Output the (X, Y) coordinate of the center of the cell containing the given text.  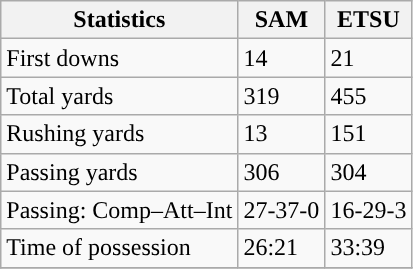
26:21 (282, 248)
455 (368, 96)
Rushing yards (120, 134)
Time of possession (120, 248)
33:39 (368, 248)
13 (282, 134)
Total yards (120, 96)
21 (368, 58)
16-29-3 (368, 210)
319 (282, 96)
Passing: Comp–Att–Int (120, 210)
27-37-0 (282, 210)
304 (368, 172)
First downs (120, 58)
306 (282, 172)
SAM (282, 20)
151 (368, 134)
14 (282, 58)
ETSU (368, 20)
Passing yards (120, 172)
Statistics (120, 20)
